Output the [X, Y] coordinate of the center of the cell containing the given text.  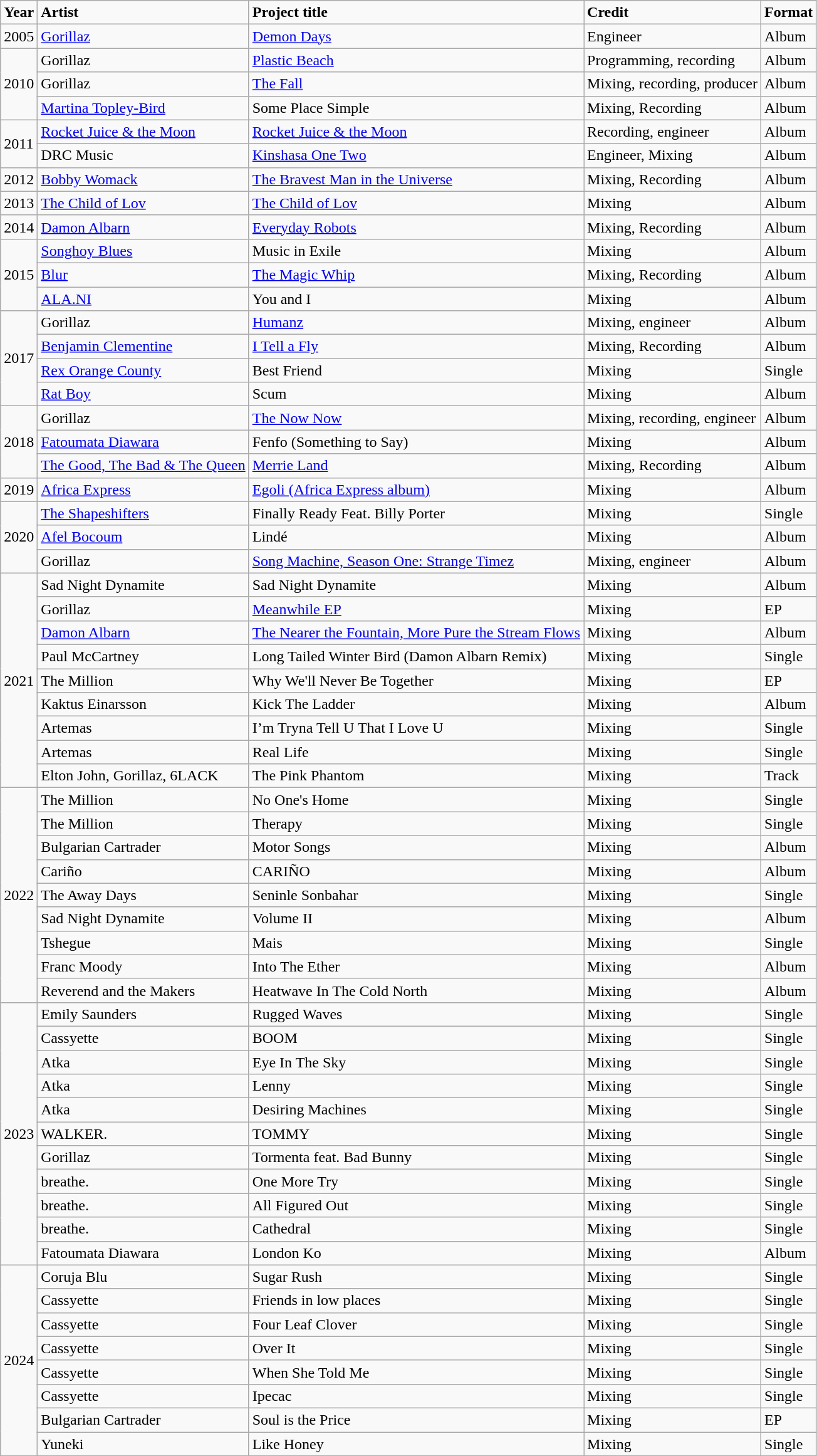
Songhoy Blues [143, 251]
Kick The Ladder [416, 704]
Long Tailed Winter Bird (Damon Albarn Remix) [416, 656]
Rugged Waves [416, 1014]
Why We'll Never Be Together [416, 680]
Finally Ready Feat. Billy Porter [416, 513]
The Now Now [416, 418]
2017 [19, 359]
2019 [19, 490]
Reverend and the Makers [143, 990]
Real Life [416, 752]
2010 [19, 84]
Sugar Rush [416, 1277]
Kaktus Einarsson [143, 704]
Kinshasa One Two [416, 155]
Year [19, 13]
Music in Exile [416, 251]
2020 [19, 537]
CARIÑO [416, 871]
Rex Orange County [143, 370]
Cathedral [416, 1229]
Track [789, 776]
London Ko [416, 1253]
Friends in low places [416, 1301]
Seninle Sonbahar [416, 895]
The Shapeshifters [143, 513]
You and I [416, 299]
All Figured Out [416, 1205]
Artist [143, 13]
2005 [19, 36]
Humanz [416, 323]
I’m Tryna Tell U That I Love U [416, 728]
2018 [19, 442]
Mixing, recording, engineer [673, 418]
Some Place Simple [416, 108]
Blur [143, 275]
Four Leaf Clover [416, 1324]
Desiring Machines [416, 1110]
Recording, engineer [673, 132]
2022 [19, 895]
Afel Bocoum [143, 537]
DRC Music [143, 155]
2012 [19, 179]
Plastic Beach [416, 60]
Rat Boy [143, 394]
Egoli (Africa Express album) [416, 490]
The Pink Phantom [416, 776]
Franc Moody [143, 966]
Therapy [416, 824]
Engineer, Mixing [673, 155]
Scum [416, 394]
Tormenta feat. Bad Bunny [416, 1158]
Mais [416, 943]
No One's Home [416, 800]
Elton John, Gorillaz, 6LACK [143, 776]
Everyday Robots [416, 227]
2024 [19, 1360]
Cariño [143, 871]
The Magic Whip [416, 275]
Project title [416, 13]
2021 [19, 681]
Credit [673, 13]
Demon Days [416, 36]
One More Try [416, 1181]
Like Honey [416, 1443]
I Tell a Fly [416, 347]
2011 [19, 144]
Benjamin Clementine [143, 347]
WALKER. [143, 1134]
2013 [19, 203]
Motor Songs [416, 847]
The Away Days [143, 895]
Emily Saunders [143, 1014]
Martina Topley-Bird [143, 108]
Yuneki [143, 1443]
Ipecac [416, 1396]
ALA.NI [143, 299]
Format [789, 13]
Mixing, recording, producer [673, 84]
The Nearer the Fountain, More Pure the Stream Flows [416, 632]
Bobby Womack [143, 179]
Paul McCartney [143, 656]
The Bravest Man in the Universe [416, 179]
Volume II [416, 919]
BOOM [416, 1038]
2015 [19, 275]
The Good, The Bad & The Queen [143, 466]
Best Friend [416, 370]
Lenny [416, 1086]
Song Machine, Season One: Strange Timez [416, 561]
Fenfo (Something to Say) [416, 442]
Heatwave In The Cold North [416, 990]
2014 [19, 227]
When She Told Me [416, 1372]
Lindé [416, 537]
Coruja Blu [143, 1277]
Engineer [673, 36]
Merrie Land [416, 466]
The Fall [416, 84]
Programming, recording [673, 60]
Soul is the Price [416, 1420]
Meanwhile EP [416, 609]
2023 [19, 1133]
TOMMY [416, 1134]
Into The Ether [416, 966]
Over It [416, 1348]
Africa Express [143, 490]
Tshegue [143, 943]
Eye In The Sky [416, 1062]
